Identify which cell holds the provided text, then report its (X, Y) central coordinate. 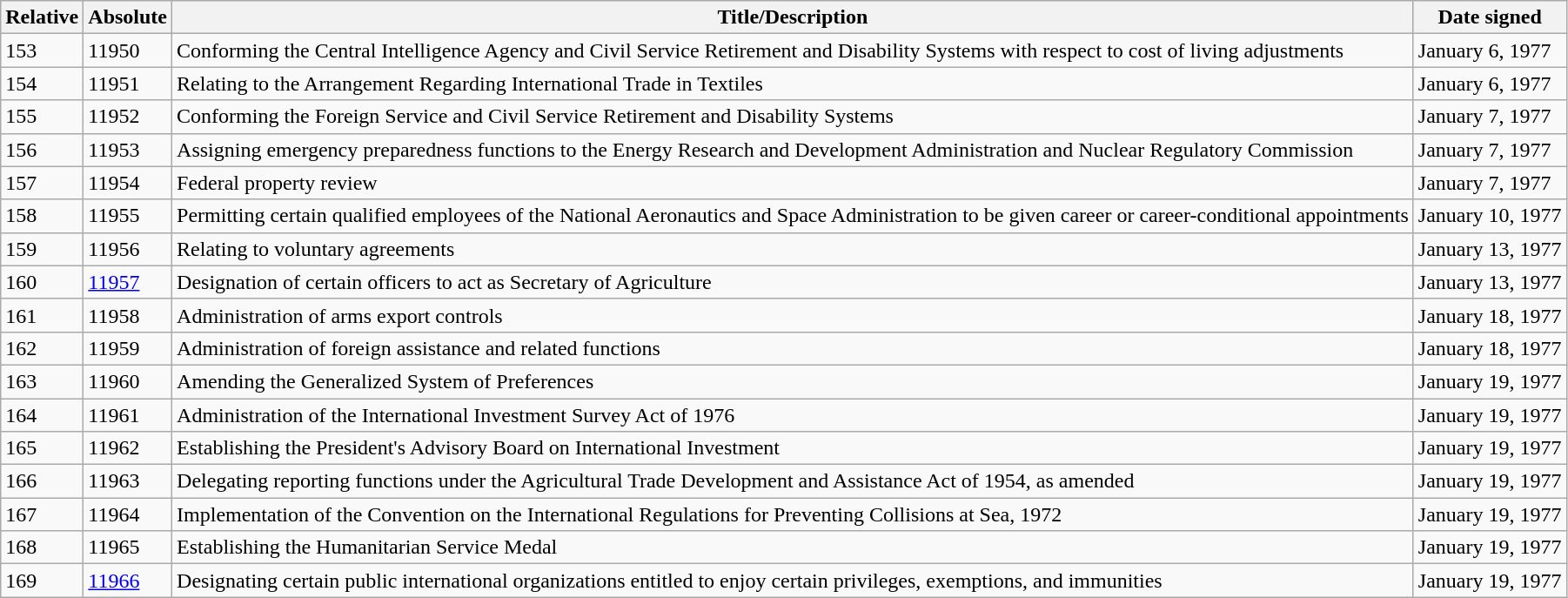
Amending the Generalized System of Preferences (794, 381)
165 (42, 448)
154 (42, 84)
164 (42, 415)
January 10, 1977 (1490, 216)
Date signed (1490, 17)
Absolute (128, 17)
Assigning emergency preparedness functions to the Energy Research and Development Administration and Nuclear Regulatory Commission (794, 150)
158 (42, 216)
11966 (128, 581)
161 (42, 315)
Administration of foreign assistance and related functions (794, 348)
11964 (128, 514)
11959 (128, 348)
155 (42, 117)
Federal property review (794, 183)
166 (42, 481)
167 (42, 514)
11957 (128, 282)
162 (42, 348)
11950 (128, 50)
159 (42, 249)
157 (42, 183)
Establishing the President's Advisory Board on International Investment (794, 448)
11956 (128, 249)
11961 (128, 415)
Administration of the International Investment Survey Act of 1976 (794, 415)
160 (42, 282)
11960 (128, 381)
11953 (128, 150)
Designation of certain officers to act as Secretary of Agriculture (794, 282)
11958 (128, 315)
11952 (128, 117)
168 (42, 548)
156 (42, 150)
Title/Description (794, 17)
Delegating reporting functions under the Agricultural Trade Development and Assistance Act of 1954, as amended (794, 481)
11954 (128, 183)
Conforming the Foreign Service and Civil Service Retirement and Disability Systems (794, 117)
11951 (128, 84)
11963 (128, 481)
11965 (128, 548)
Permitting certain qualified employees of the National Aeronautics and Space Administration to be given career or career-conditional appointments (794, 216)
Implementation of the Convention on the International Regulations for Preventing Collisions at Sea, 1972 (794, 514)
Relating to the Arrangement Regarding International Trade in Textiles (794, 84)
153 (42, 50)
Conforming the Central Intelligence Agency and Civil Service Retirement and Disability Systems with respect to cost of living adjustments (794, 50)
Establishing the Humanitarian Service Medal (794, 548)
Administration of arms export controls (794, 315)
11955 (128, 216)
Designating certain public international organizations entitled to enjoy certain privileges, exemptions, and immunities (794, 581)
Relative (42, 17)
163 (42, 381)
Relating to voluntary agreements (794, 249)
11962 (128, 448)
169 (42, 581)
